Output the (X, Y) coordinate of the center of the cell containing the given text.  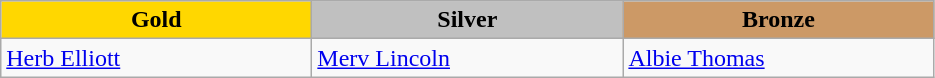
Gold (156, 20)
Albie Thomas (778, 58)
Herb Elliott (156, 58)
Bronze (778, 20)
Silver (468, 20)
Merv Lincoln (468, 58)
